From the cell containing the given text, extract its center point as (x, y) coordinate. 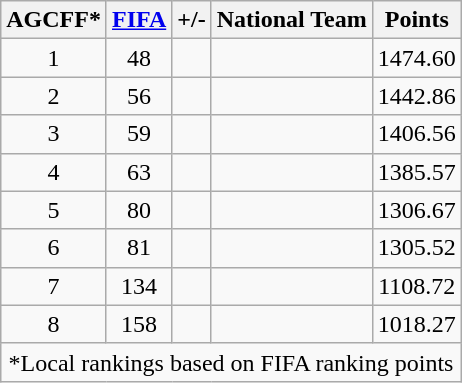
AGCFF* (54, 20)
1385.57 (416, 172)
2 (54, 96)
7 (54, 286)
+/- (192, 20)
134 (138, 286)
1305.52 (416, 248)
59 (138, 134)
5 (54, 210)
4 (54, 172)
6 (54, 248)
1018.27 (416, 324)
Points (416, 20)
1306.67 (416, 210)
1406.56 (416, 134)
158 (138, 324)
63 (138, 172)
1 (54, 58)
FIFA (138, 20)
8 (54, 324)
1442.86 (416, 96)
1474.60 (416, 58)
National Team (292, 20)
1108.72 (416, 286)
3 (54, 134)
56 (138, 96)
81 (138, 248)
80 (138, 210)
48 (138, 58)
*Local rankings based on FIFA ranking points (232, 362)
